Scan for the cell matching the given text and deliver its (x, y) coordinate at center. 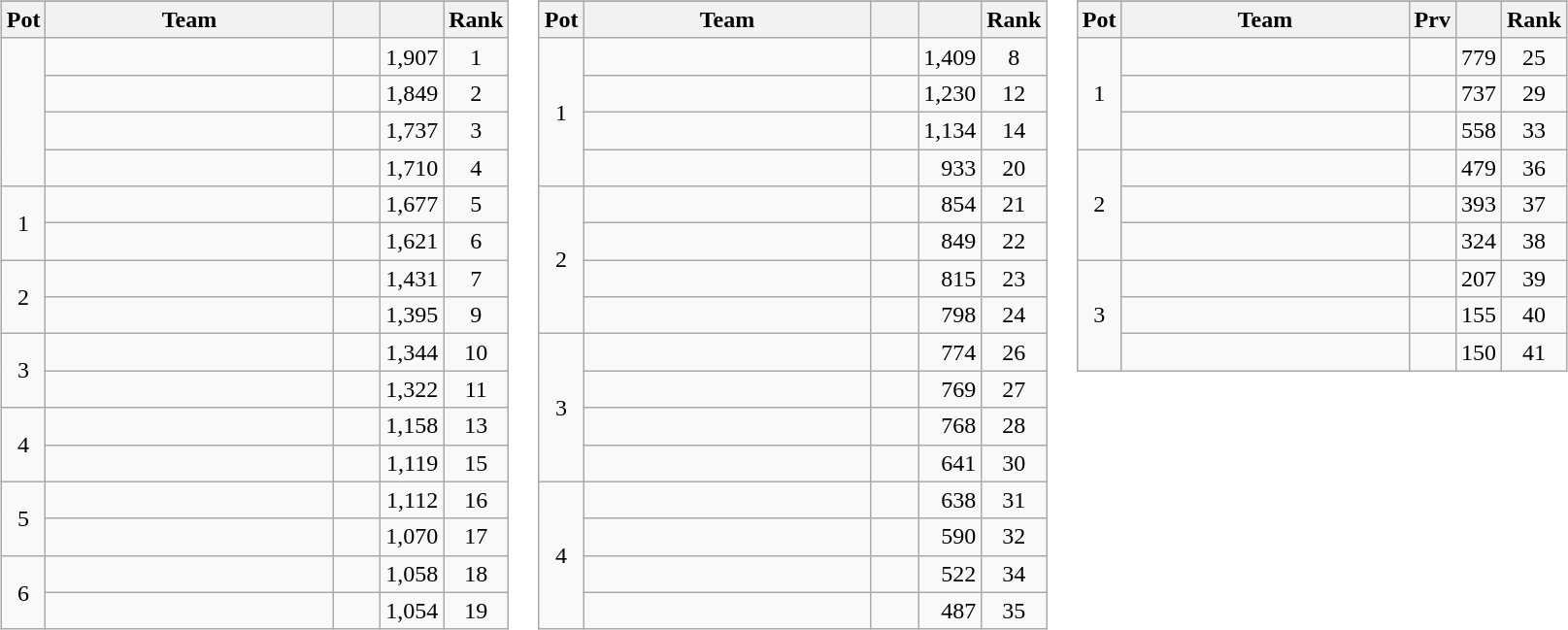
12 (1014, 93)
32 (1014, 537)
9 (476, 315)
479 (1478, 168)
1,431 (412, 279)
641 (950, 463)
393 (1478, 205)
8 (1014, 56)
1,158 (412, 426)
522 (950, 574)
7 (476, 279)
14 (1014, 130)
1,395 (412, 315)
Prv (1432, 19)
1,737 (412, 130)
28 (1014, 426)
31 (1014, 500)
769 (950, 389)
13 (476, 426)
1,134 (950, 130)
24 (1014, 315)
37 (1534, 205)
815 (950, 279)
849 (950, 242)
779 (1478, 56)
18 (476, 574)
39 (1534, 279)
15 (476, 463)
30 (1014, 463)
1,710 (412, 168)
1,677 (412, 205)
16 (476, 500)
1,054 (412, 611)
17 (476, 537)
26 (1014, 352)
33 (1534, 130)
1,230 (950, 93)
558 (1478, 130)
737 (1478, 93)
1,322 (412, 389)
1,058 (412, 574)
11 (476, 389)
207 (1478, 279)
10 (476, 352)
1,849 (412, 93)
487 (950, 611)
774 (950, 352)
35 (1014, 611)
29 (1534, 93)
25 (1534, 56)
21 (1014, 205)
27 (1014, 389)
1,119 (412, 463)
22 (1014, 242)
155 (1478, 315)
768 (950, 426)
798 (950, 315)
150 (1478, 352)
20 (1014, 168)
638 (950, 500)
41 (1534, 352)
19 (476, 611)
1,409 (950, 56)
1,070 (412, 537)
933 (950, 168)
1,344 (412, 352)
590 (950, 537)
854 (950, 205)
40 (1534, 315)
1,621 (412, 242)
1,112 (412, 500)
34 (1014, 574)
38 (1534, 242)
36 (1534, 168)
23 (1014, 279)
1,907 (412, 56)
324 (1478, 242)
